Extract the (X, Y) coordinate from the center of the cell holding the provided text.  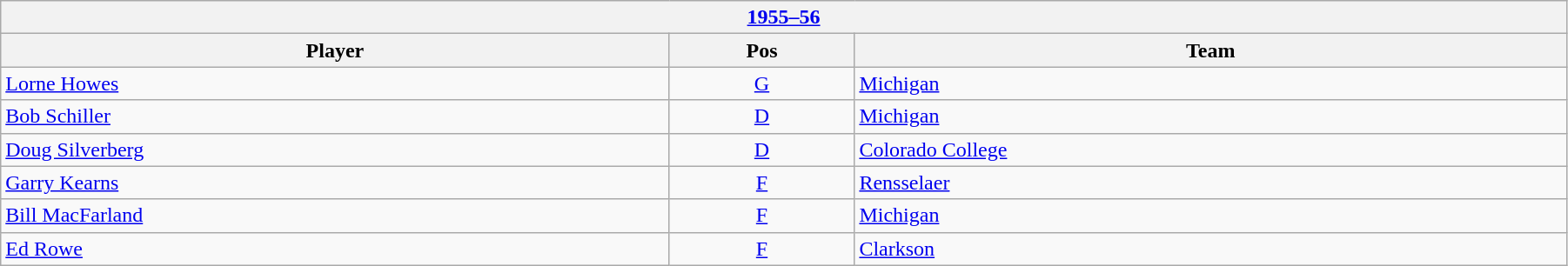
Player (335, 50)
Lorne Howes (335, 83)
1955–56 (784, 17)
Rensselaer (1211, 183)
Bob Schiller (335, 116)
Garry Kearns (335, 183)
G (762, 83)
Ed Rowe (335, 249)
Team (1211, 50)
Colorado College (1211, 150)
Pos (762, 50)
Bill MacFarland (335, 216)
Doug Silverberg (335, 150)
Clarkson (1211, 249)
